Detect which cell encompasses the target text, then output its (X, Y) center coordinate. 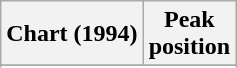
Peakposition (189, 34)
Chart (1994) (72, 34)
